Pinpoint the cell where the given text exists, returning its [x, y] midpoint coordinate. 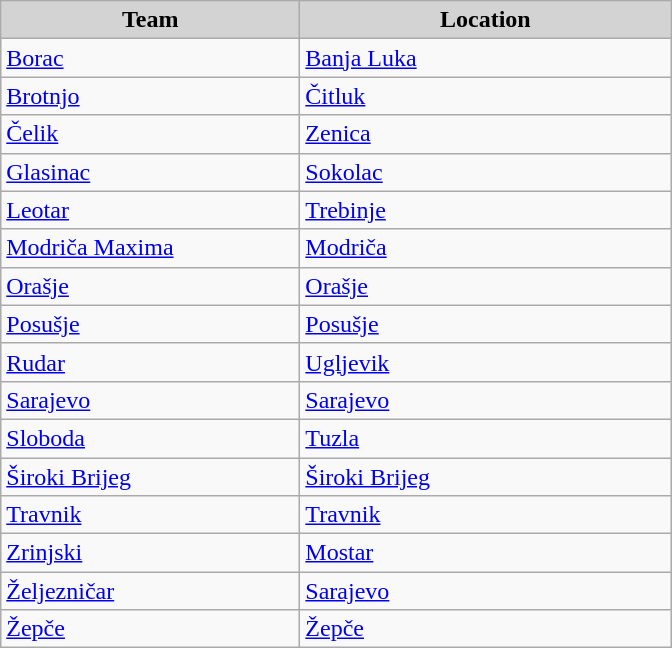
Brotnjo [150, 96]
Team [150, 20]
Trebinje [486, 210]
Zenica [486, 134]
Sloboda [150, 438]
Leotar [150, 210]
Zrinjski [150, 553]
Borac [150, 58]
Glasinac [150, 172]
Željezničar [150, 591]
Čitluk [486, 96]
Čelik [150, 134]
Rudar [150, 362]
Sokolac [486, 172]
Tuzla [486, 438]
Banja Luka [486, 58]
Mostar [486, 553]
Modriča Maxima [150, 248]
Modriča [486, 248]
Location [486, 20]
Ugljevik [486, 362]
